Locate the cell with the specified text and output its (X, Y) center coordinate. 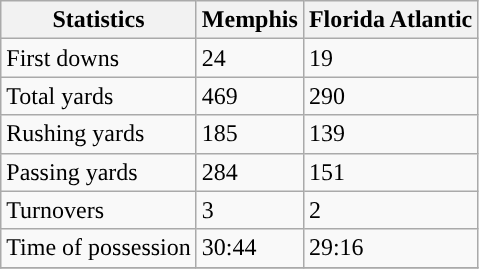
185 (250, 134)
First downs (99, 58)
30:44 (250, 248)
Statistics (99, 20)
Total yards (99, 96)
469 (250, 96)
151 (390, 172)
Time of possession (99, 248)
284 (250, 172)
2 (390, 210)
139 (390, 134)
29:16 (390, 248)
24 (250, 58)
Passing yards (99, 172)
290 (390, 96)
Florida Atlantic (390, 20)
3 (250, 210)
Turnovers (99, 210)
Rushing yards (99, 134)
19 (390, 58)
Memphis (250, 20)
